Detect which cell encompasses the target text, then output its [x, y] center coordinate. 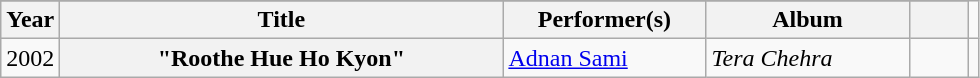
Performer(s) [604, 20]
Title [282, 20]
2002 [30, 58]
Adnan Sami [604, 58]
"Roothe Hue Ho Kyon" [282, 58]
Album [808, 20]
Year [30, 20]
Tera Chehra [808, 58]
